Find where the given text appears and provide that cell's center as (X, Y) coordinate. 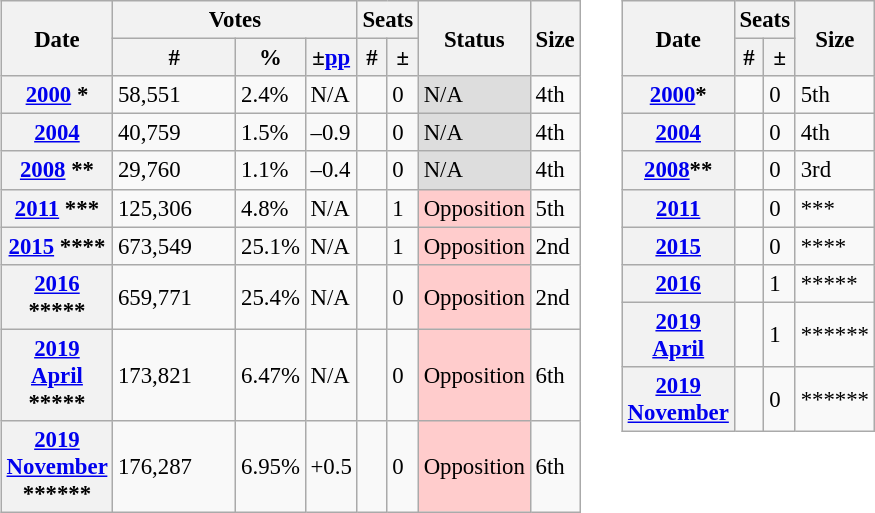
1.1% (270, 170)
*** (834, 208)
1.5% (270, 133)
176,287 (174, 466)
2019 April (678, 334)
2019 November ****** (56, 466)
–0.9 (331, 133)
Status (474, 38)
2011 *** (56, 208)
2008 ** (56, 170)
125,306 (174, 208)
6.95% (270, 466)
659,771 (174, 296)
2008** (678, 170)
40,759 (174, 133)
673,549 (174, 246)
+0.5 (331, 466)
3rd (834, 170)
***** (834, 283)
2015 (678, 246)
Votes (235, 20)
58,551 (174, 95)
2.4% (270, 95)
2019 November (678, 398)
–0.4 (331, 170)
2011 (678, 208)
2016 ***** (56, 296)
**** (834, 246)
29,760 (174, 170)
25.4% (270, 296)
173,821 (174, 375)
2019 April ***** (56, 375)
±pp (331, 58)
25.1% (270, 246)
2000* (678, 95)
4.8% (270, 208)
2016 (678, 283)
6.47% (270, 375)
2015 **** (56, 246)
2000 * (56, 95)
% (270, 58)
